Scan for the cell matching the given text and deliver its [X, Y] coordinate at center. 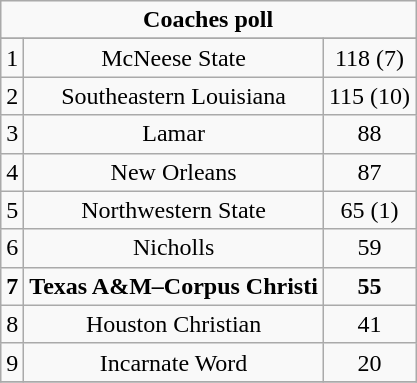
Texas A&M–Corpus Christi [174, 286]
5 [12, 210]
Nicholls [174, 248]
88 [369, 134]
4 [12, 172]
Southeastern Louisiana [174, 96]
1 [12, 58]
6 [12, 248]
118 (7) [369, 58]
Houston Christian [174, 324]
20 [369, 362]
87 [369, 172]
Incarnate Word [174, 362]
65 (1) [369, 210]
3 [12, 134]
9 [12, 362]
115 (10) [369, 96]
41 [369, 324]
59 [369, 248]
McNeese State [174, 58]
8 [12, 324]
7 [12, 286]
55 [369, 286]
Northwestern State [174, 210]
2 [12, 96]
New Orleans [174, 172]
Lamar [174, 134]
Coaches poll [208, 20]
